Return (x, y) of the center of cell containing provided text 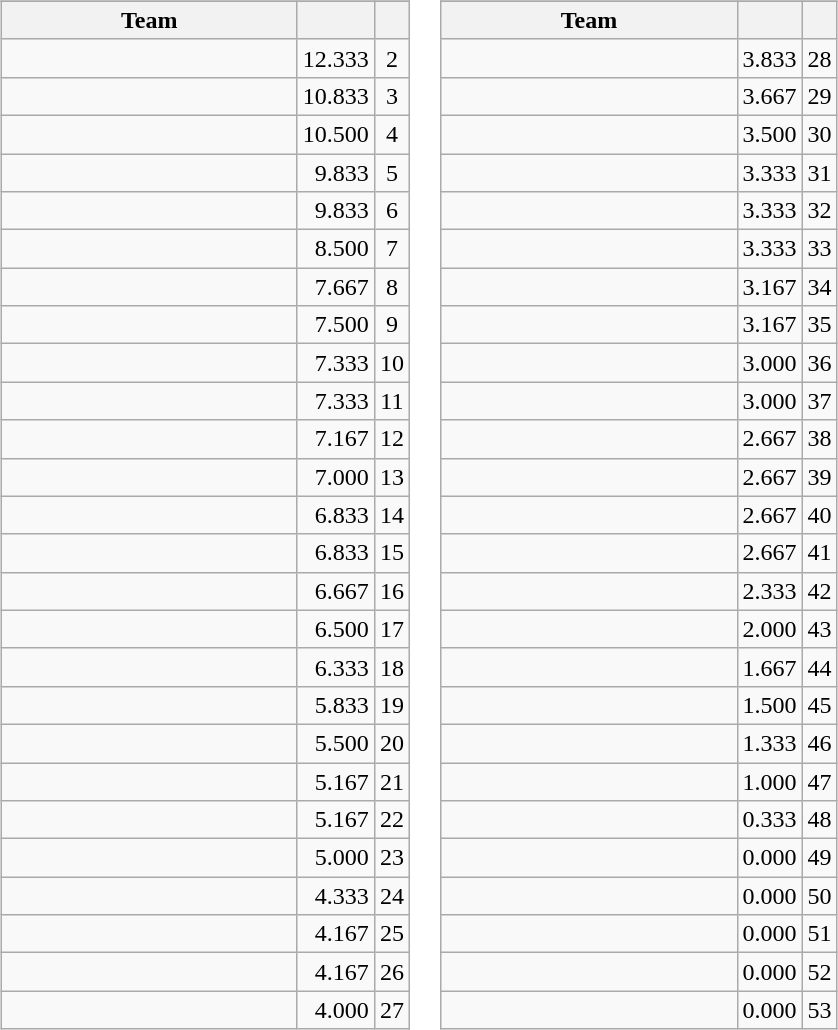
4.000 (336, 1010)
23 (392, 858)
19 (392, 705)
25 (392, 934)
27 (392, 1010)
17 (392, 629)
3.667 (770, 96)
40 (820, 515)
1.000 (770, 781)
0.333 (770, 820)
2 (392, 58)
5 (392, 173)
7.667 (336, 287)
14 (392, 515)
8.500 (336, 249)
7 (392, 249)
9 (392, 325)
2.333 (770, 591)
51 (820, 934)
8 (392, 287)
53 (820, 1010)
33 (820, 249)
28 (820, 58)
34 (820, 287)
12.333 (336, 58)
38 (820, 439)
52 (820, 972)
2.000 (770, 629)
7.000 (336, 477)
3.833 (770, 58)
16 (392, 591)
26 (392, 972)
6.667 (336, 591)
41 (820, 553)
6.500 (336, 629)
5.500 (336, 743)
47 (820, 781)
3 (392, 96)
18 (392, 667)
6 (392, 211)
45 (820, 705)
3.500 (770, 134)
4 (392, 134)
43 (820, 629)
12 (392, 439)
24 (392, 896)
44 (820, 667)
5.833 (336, 705)
48 (820, 820)
31 (820, 173)
37 (820, 401)
13 (392, 477)
10 (392, 363)
7.167 (336, 439)
32 (820, 211)
36 (820, 363)
10.833 (336, 96)
11 (392, 401)
46 (820, 743)
1.333 (770, 743)
6.333 (336, 667)
49 (820, 858)
20 (392, 743)
5.000 (336, 858)
50 (820, 896)
22 (392, 820)
29 (820, 96)
15 (392, 553)
21 (392, 781)
35 (820, 325)
39 (820, 477)
7.500 (336, 325)
42 (820, 591)
10.500 (336, 134)
1.667 (770, 667)
4.333 (336, 896)
1.500 (770, 705)
30 (820, 134)
